Scan for the cell matching the given text and deliver its [x, y] coordinate at center. 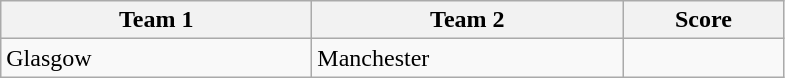
Glasgow [156, 58]
Manchester [468, 58]
Team 2 [468, 20]
Score [704, 20]
Team 1 [156, 20]
